Locate the cell with the specified text and output its [x, y] center coordinate. 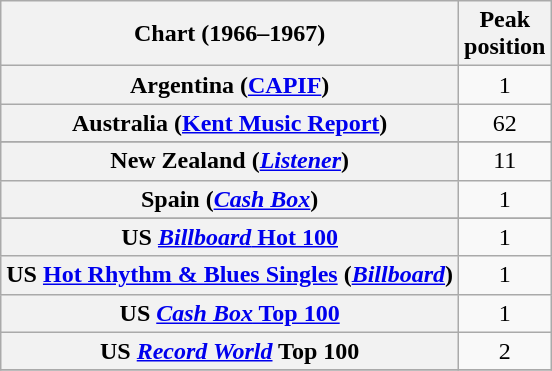
62 [505, 123]
Peakposition [505, 34]
Argentina (CAPIF) [230, 85]
Australia (Kent Music Report) [230, 123]
2 [505, 351]
Spain (Cash Box) [230, 199]
US Record World Top 100 [230, 351]
11 [505, 161]
US Cash Box Top 100 [230, 313]
US Billboard Hot 100 [230, 237]
US Hot Rhythm & Blues Singles (Billboard) [230, 275]
New Zealand (Listener) [230, 161]
Chart (1966–1967) [230, 34]
